Output the (X, Y) coordinate of the center of the cell containing the given text.  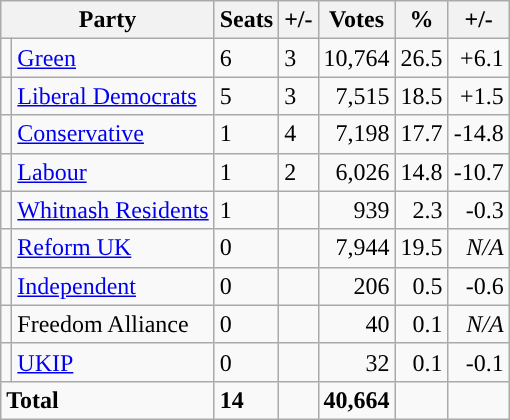
Labour (113, 172)
Total (108, 400)
+6.1 (478, 58)
5 (246, 96)
4 (298, 134)
6,026 (356, 172)
-10.7 (478, 172)
26.5 (422, 58)
Party (108, 20)
7,515 (356, 96)
206 (356, 286)
-0.3 (478, 210)
Green (113, 58)
-0.1 (478, 362)
7,944 (356, 248)
Liberal Democrats (113, 96)
+1.5 (478, 96)
40 (356, 324)
32 (356, 362)
0.5 (422, 286)
7,198 (356, 134)
2 (298, 172)
Conservative (113, 134)
Whitnash Residents (113, 210)
18.5 (422, 96)
UKIP (113, 362)
Seats (246, 20)
-14.8 (478, 134)
17.7 (422, 134)
Freedom Alliance (113, 324)
6 (246, 58)
2.3 (422, 210)
40,664 (356, 400)
10,764 (356, 58)
14.8 (422, 172)
19.5 (422, 248)
Votes (356, 20)
% (422, 20)
14 (246, 400)
Reform UK (113, 248)
939 (356, 210)
-0.6 (478, 286)
Independent (113, 286)
